For the text-containing cell, return its midpoint in (X, Y) coordinate format. 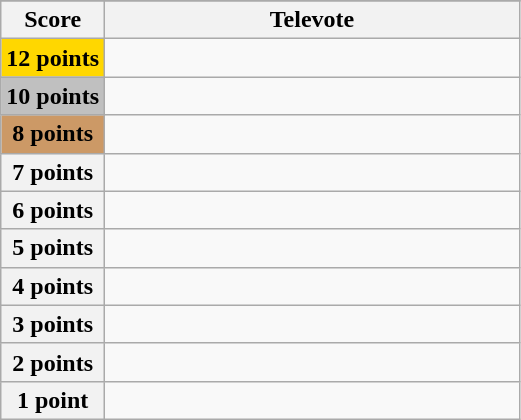
6 points (53, 210)
Score (53, 20)
7 points (53, 172)
8 points (53, 134)
12 points (53, 58)
5 points (53, 248)
2 points (53, 362)
4 points (53, 286)
10 points (53, 96)
3 points (53, 324)
1 point (53, 400)
Televote (312, 20)
